Detect which cell encompasses the target text, then output its [X, Y] center coordinate. 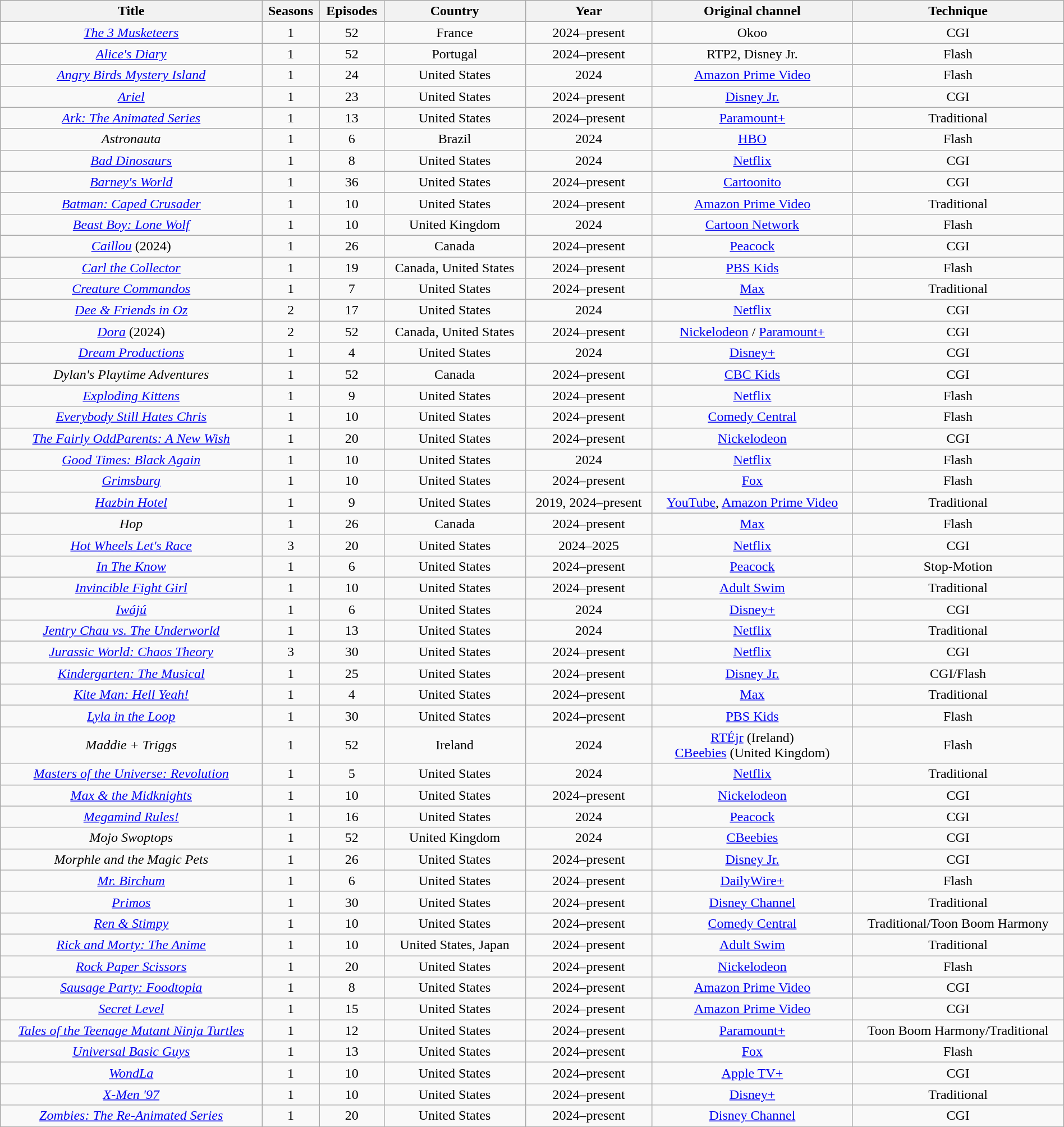
France [455, 33]
Dylan's Playtime Adventures [131, 374]
2019, 2024–present [589, 502]
Grimsburg [131, 481]
Year [589, 11]
Country [455, 11]
Ren & Stimpy [131, 923]
Tales of the Teenage Mutant Ninja Turtles [131, 1030]
Dora (2024) [131, 332]
36 [351, 182]
CGI/Flash [958, 674]
United States, Japan [455, 945]
5 [351, 774]
Maddie + Triggs [131, 745]
Invincible Fight Girl [131, 588]
Creature Commandos [131, 289]
Ireland [455, 745]
Portugal [455, 54]
19 [351, 268]
Batman: Caped Crusader [131, 203]
Kite Man: Hell Yeah! [131, 695]
Title [131, 11]
Astronauta [131, 139]
Morphle and the Magic Pets [131, 859]
X-Men '97 [131, 1094]
Iwájú [131, 609]
Jurassic World: Chaos Theory [131, 652]
Caillou (2024) [131, 246]
Cartoon Network [752, 225]
Original channel [752, 11]
Barney's World [131, 182]
Dream Productions [131, 353]
Bad Dinosaurs [131, 161]
CBC Kids [752, 374]
24 [351, 75]
Universal Basic Guys [131, 1052]
DailyWire+ [752, 881]
Mojo Swoptops [131, 838]
12 [351, 1030]
25 [351, 674]
2024–2025 [589, 545]
Nickelodeon / Paramount+ [752, 332]
17 [351, 310]
Kindergarten: The Musical [131, 674]
HBO [752, 139]
Max & the Midknights [131, 795]
Ariel [131, 97]
Lyla in the Loop [131, 716]
YouTube, Amazon Prime Video [752, 502]
16 [351, 817]
15 [351, 1009]
Beast Boy: Lone Wolf [131, 225]
Dee & Friends in Oz [131, 310]
The 3 Musketeers [131, 33]
Zombies: The Re-Animated Series [131, 1116]
RTÉjr (Ireland)CBeebies (United Kingdom) [752, 745]
The Fairly OddParents: A New Wish [131, 438]
Secret Level [131, 1009]
23 [351, 97]
In The Know [131, 566]
Seasons [291, 11]
Mr. Birchum [131, 881]
CBeebies [752, 838]
Megamind Rules! [131, 817]
Toon Boom Harmony/Traditional [958, 1030]
7 [351, 289]
RTP2, Disney Jr. [752, 54]
WondLa [131, 1073]
Stop-Motion [958, 566]
Apple TV+ [752, 1073]
Brazil [455, 139]
Masters of the Universe: Revolution [131, 774]
Technique [958, 11]
Hot Wheels Let's Race [131, 545]
Cartoonito [752, 182]
Carl the Collector [131, 268]
Rick and Morty: The Anime [131, 945]
Hop [131, 524]
Traditional/Toon Boom Harmony [958, 923]
Jentry Chau vs. The Underworld [131, 631]
Episodes [351, 11]
Angry Birds Mystery Island [131, 75]
Exploding Kittens [131, 396]
Alice's Diary [131, 54]
Sausage Party: Foodtopia [131, 988]
Okoo [752, 33]
Hazbin Hotel [131, 502]
Rock Paper Scissors [131, 966]
Primos [131, 902]
Ark: The Animated Series [131, 118]
Everybody Still Hates Chris [131, 417]
Good Times: Black Again [131, 460]
